Find where the given text appears and provide that cell's center as [x, y] coordinate. 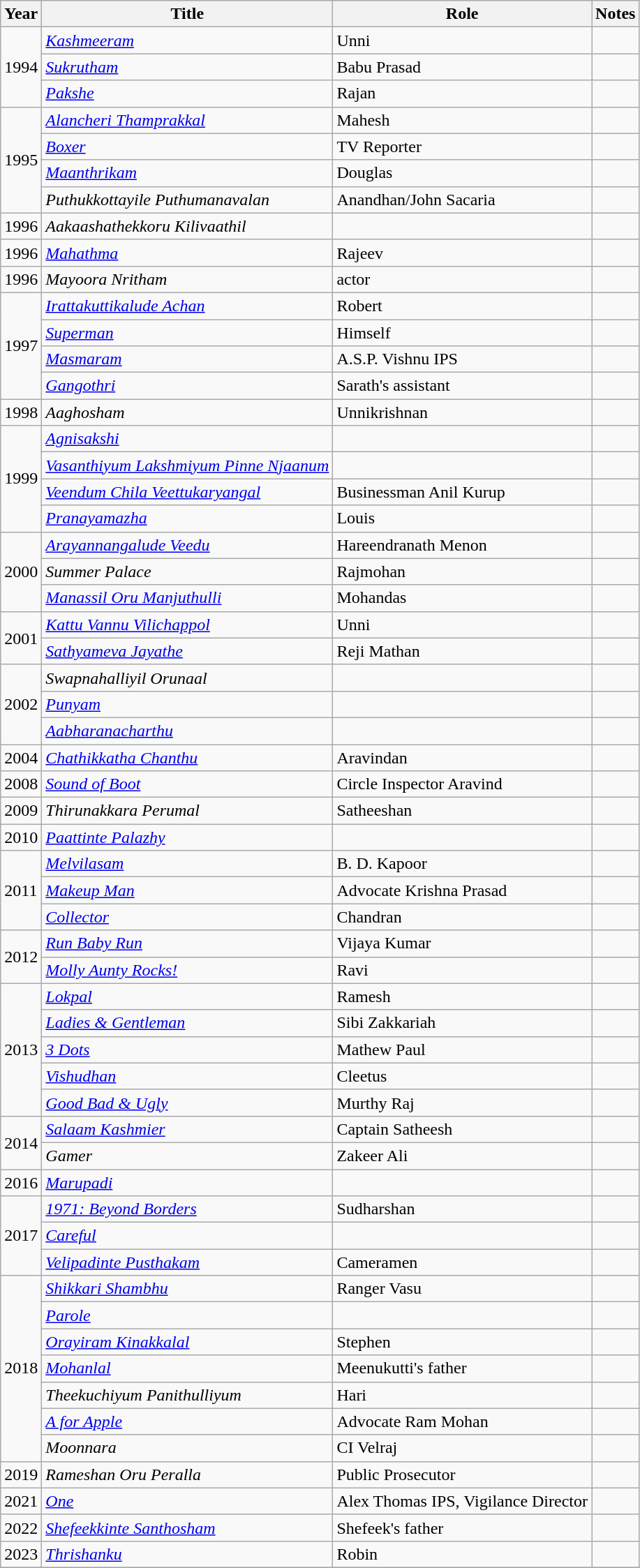
Sudharshan [462, 1209]
1994 [21, 67]
Louis [462, 518]
2004 [21, 757]
Vasanthiyum Lakshmiyum Pinne Njaanum [187, 465]
Aakaashathekkoru Kilivaathil [187, 226]
2012 [21, 957]
Mahathma [187, 253]
2001 [21, 638]
Good Bad & Ugly [187, 1103]
1997 [21, 345]
Summer Palace [187, 572]
Kattu Vannu Vilichappol [187, 625]
Role [462, 14]
Thrishanku [187, 1554]
Circle Inspector Aravind [462, 784]
2018 [21, 1368]
Punyam [187, 704]
1999 [21, 479]
Run Baby Run [187, 943]
Pakshe [187, 94]
Vijaya Kumar [462, 943]
Meenukutti's father [462, 1368]
B. D. Kapoor [462, 864]
Veendum Chila Veettukaryangal [187, 492]
actor [462, 279]
Title [187, 14]
Kashmeeram [187, 40]
Rameshan Oru Peralla [187, 1474]
Captain Satheesh [462, 1129]
Superman [187, 333]
Mayoora Nritham [187, 279]
Velipadinte Pusthakam [187, 1262]
Mahesh [462, 120]
Swapnahalliyil Orunaal [187, 678]
CI Velraj [462, 1448]
Lokpal [187, 996]
Molly Aunty Rocks! [187, 970]
Chathikkatha Chanthu [187, 757]
Himself [462, 333]
Reji Mathan [462, 651]
Rajmohan [462, 572]
Moonnara [187, 1448]
Masmaram [187, 359]
Alancheri Thamprakkal [187, 120]
Makeup Man [187, 890]
2010 [21, 837]
Year [21, 14]
Marupadi [187, 1183]
Thirunakkara Perumal [187, 811]
3 Dots [187, 1050]
Stephen [462, 1342]
Agnisakshi [187, 439]
Arayannangalude Veedu [187, 545]
1995 [21, 160]
Public Prosecutor [462, 1474]
Vishudhan [187, 1076]
Gangothri [187, 386]
2008 [21, 784]
Ladies & Gentleman [187, 1023]
2023 [21, 1554]
Rajeev [462, 253]
Hareendranath Menon [462, 545]
Puthukkottayile Puthumanavalan [187, 200]
Gamer [187, 1156]
Parole [187, 1315]
2009 [21, 811]
1998 [21, 412]
Sound of Boot [187, 784]
Mohanlal [187, 1368]
Ravi [462, 970]
2002 [21, 704]
2017 [21, 1236]
Sarath's assistant [462, 386]
2014 [21, 1142]
Ramesh [462, 996]
Paattinte Palazhy [187, 837]
Shikkari Shambhu [187, 1289]
Shefeek's father [462, 1528]
Anandhan/John Sacaria [462, 200]
Advocate Ram Mohan [462, 1421]
Salaam Kashmier [187, 1129]
2022 [21, 1528]
Murthy Raj [462, 1103]
Sukrutham [187, 67]
Businessman Anil Kurup [462, 492]
Aabharanacharthu [187, 731]
Mohandas [462, 598]
Babu Prasad [462, 67]
2019 [21, 1474]
Alex Thomas IPS, Vigilance Director [462, 1501]
Satheeshan [462, 811]
Douglas [462, 173]
Cameramen [462, 1262]
Notes [616, 14]
2013 [21, 1050]
A.S.P. Vishnu IPS [462, 359]
Ranger Vasu [462, 1289]
Mathew Paul [462, 1050]
Sathyameva Jayathe [187, 651]
Cleetus [462, 1076]
Orayiram Kinakkalal [187, 1342]
1971: Beyond Borders [187, 1209]
Chandran [462, 917]
Maanthrikam [187, 173]
Careful [187, 1236]
2011 [21, 890]
Collector [187, 917]
TV Reporter [462, 147]
Unnikrishnan [462, 412]
Advocate Krishna Prasad [462, 890]
Pranayamazha [187, 518]
Robert [462, 306]
Melvilasam [187, 864]
Boxer [187, 147]
Robin [462, 1554]
Zakeer Ali [462, 1156]
2021 [21, 1501]
One [187, 1501]
Rajan [462, 94]
2000 [21, 572]
2016 [21, 1183]
Hari [462, 1395]
Manassil Oru Manjuthulli [187, 598]
Aravindan [462, 757]
Shefeekkinte Santhosham [187, 1528]
Irattakuttikalude Achan [187, 306]
Theekuchiyum Panithulliyum [187, 1395]
Sibi Zakkariah [462, 1023]
A for Apple [187, 1421]
Aaghosham [187, 412]
